Find where the given text appears and provide that cell's center as [x, y] coordinate. 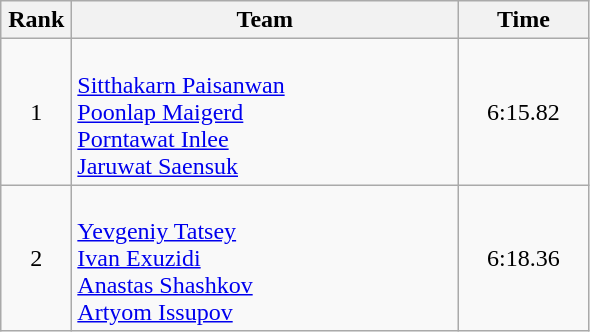
1 [36, 112]
Rank [36, 20]
6:15.82 [524, 112]
Yevgeniy TatseyIvan ExuzidiAnastas ShashkovArtyom Issupov [265, 258]
Team [265, 20]
Sitthakarn PaisanwanPoonlap MaigerdPorntawat InleeJaruwat Saensuk [265, 112]
Time [524, 20]
6:18.36 [524, 258]
2 [36, 258]
